Capture the cell that displays the provided text and extract its (X, Y) central coordinate. 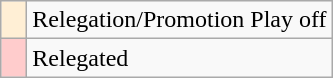
Relegated (180, 58)
Relegation/Promotion Play off (180, 20)
